Output the [X, Y] coordinate of the center of the cell containing the given text.  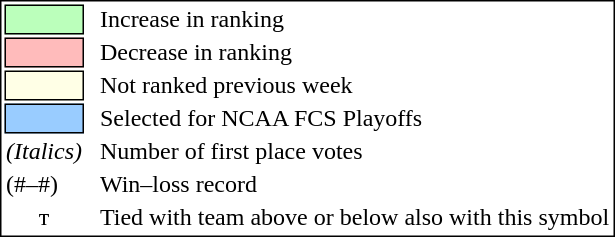
т [44, 217]
Decrease in ranking [354, 53]
(Italics) [44, 151]
Win–loss record [354, 185]
Increase in ranking [354, 19]
Number of first place votes [354, 151]
Selected for NCAA FCS Playoffs [354, 119]
(#–#) [44, 185]
Tied with team above or below also with this symbol [354, 217]
Not ranked previous week [354, 85]
